Find where the given text appears and provide that cell's center as [x, y] coordinate. 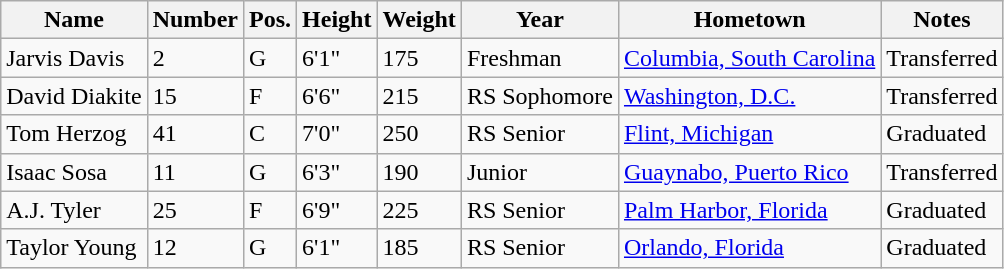
41 [195, 134]
A.J. Tyler [74, 210]
Palm Harbor, Florida [749, 210]
Guaynabo, Puerto Rico [749, 172]
215 [419, 96]
25 [195, 210]
Junior [540, 172]
175 [419, 58]
190 [419, 172]
Freshman [540, 58]
Number [195, 20]
Jarvis Davis [74, 58]
225 [419, 210]
Notes [942, 20]
Columbia, South Carolina [749, 58]
Height [337, 20]
Name [74, 20]
6'9" [337, 210]
12 [195, 248]
11 [195, 172]
Tom Herzog [74, 134]
Isaac Sosa [74, 172]
2 [195, 58]
Year [540, 20]
Washington, D.C. [749, 96]
250 [419, 134]
6'6" [337, 96]
185 [419, 248]
RS Sophomore [540, 96]
Pos. [270, 20]
C [270, 134]
Orlando, Florida [749, 248]
Weight [419, 20]
15 [195, 96]
6'3" [337, 172]
7'0" [337, 134]
Taylor Young [74, 248]
Hometown [749, 20]
David Diakite [74, 96]
Flint, Michigan [749, 134]
